For the text-containing cell, return its midpoint in (x, y) coordinate format. 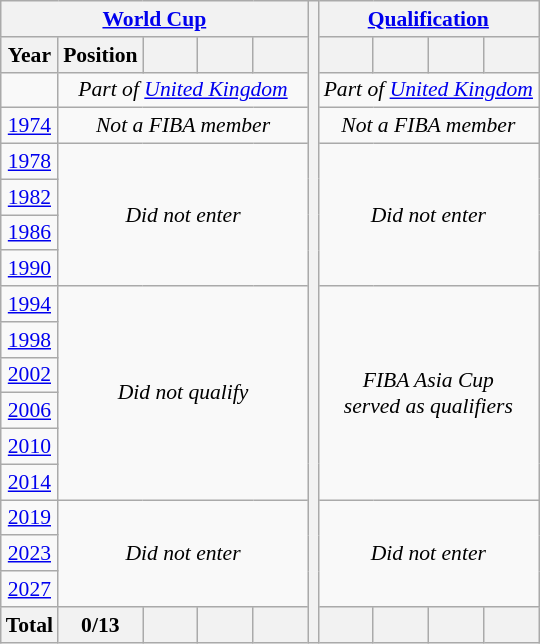
2014 (30, 482)
2006 (30, 411)
Position (100, 55)
1994 (30, 304)
2010 (30, 447)
1978 (30, 162)
1982 (30, 197)
1998 (30, 340)
0/13 (100, 625)
1974 (30, 126)
Qualification (428, 19)
2019 (30, 518)
Total (30, 625)
Year (30, 55)
World Cup (154, 19)
1990 (30, 269)
2023 (30, 554)
2002 (30, 375)
Did not qualify (183, 393)
1986 (30, 233)
FIBA Asia Cupserved as qualifiers (428, 393)
2027 (30, 589)
